Return the (X, Y) coordinate for the center point of the cell that contains the specified text.  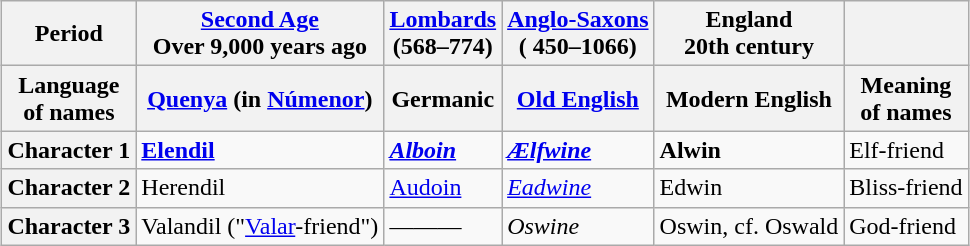
Elendil (260, 150)
Alboin (443, 150)
Bliss-friend (906, 188)
Oswine (578, 226)
Audoin (443, 188)
——— (443, 226)
Elf-friend (906, 150)
England20th century (749, 34)
Lombards(568–774) (443, 34)
Languageof names (69, 98)
Modern English (749, 98)
Character 1 (69, 150)
Ælfwine (578, 150)
Oswin, cf. Oswald (749, 226)
Character 3 (69, 226)
Anglo-Saxons( 450–1066) (578, 34)
Herendil (260, 188)
Second AgeOver 9,000 years ago (260, 34)
Meaningof names (906, 98)
Character 2 (69, 188)
Eadwine (578, 188)
Valandil ("Valar-friend") (260, 226)
Alwin (749, 150)
Germanic (443, 98)
Period (69, 34)
God-friend (906, 226)
Quenya (in Númenor) (260, 98)
Edwin (749, 188)
Old English (578, 98)
